Extract the [X, Y] coordinate from the center of the cell holding the provided text.  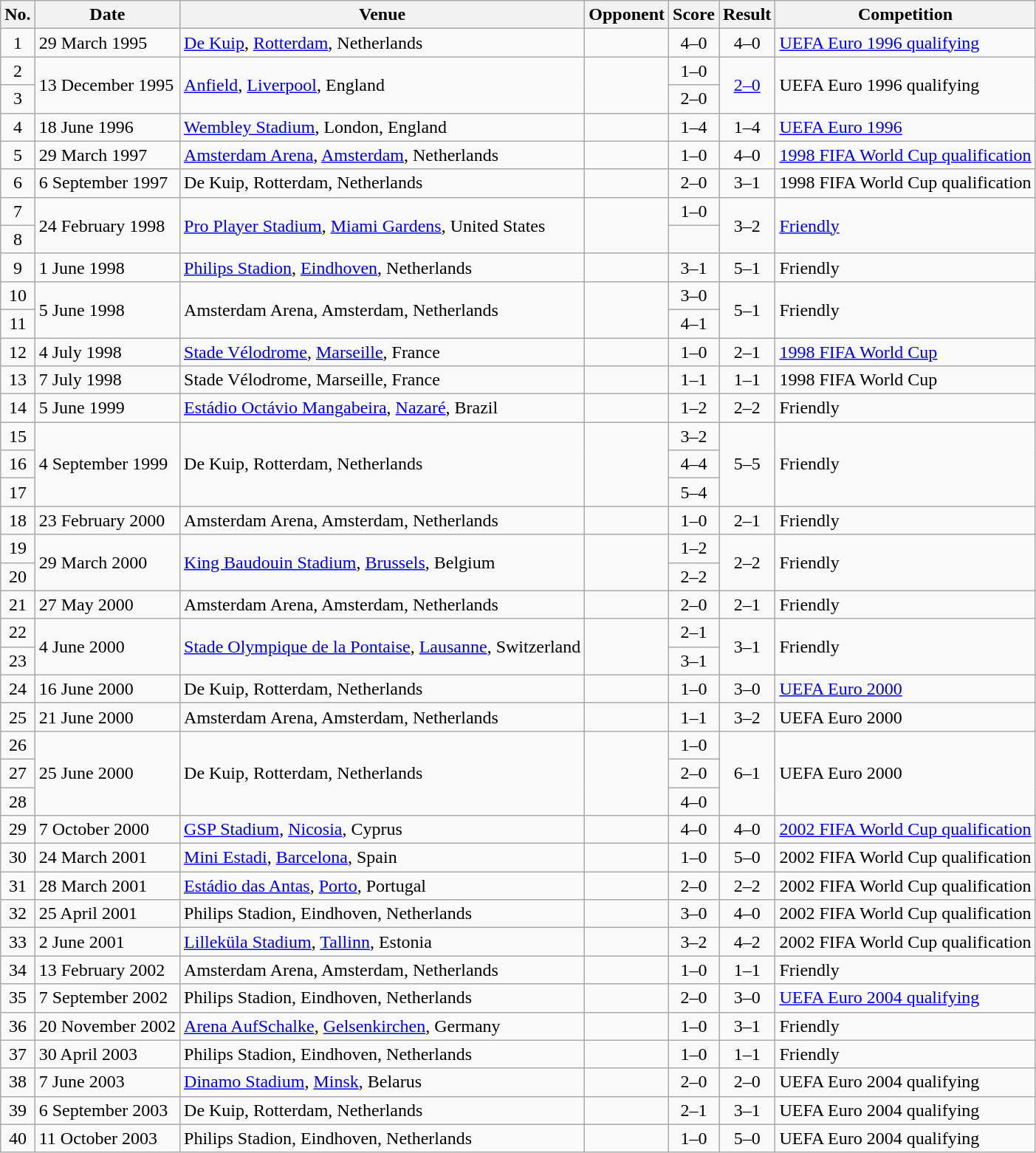
31 [18, 886]
Opponent [627, 15]
17 [18, 492]
5 June 1998 [107, 309]
5 [18, 155]
25 June 2000 [107, 773]
3 [18, 99]
7 [18, 211]
7 July 1998 [107, 380]
13 February 2002 [107, 970]
King Baudouin Stadium, Brussels, Belgium [383, 562]
7 October 2000 [107, 830]
Arena AufSchalke, Gelsenkirchen, Germany [383, 1026]
Mini Estadi, Barcelona, Spain [383, 858]
16 June 2000 [107, 689]
6 September 1997 [107, 183]
11 [18, 323]
26 [18, 745]
18 June 1996 [107, 127]
7 September 2002 [107, 998]
Venue [383, 15]
Estádio das Antas, Porto, Portugal [383, 886]
12 [18, 352]
32 [18, 914]
21 June 2000 [107, 717]
6–1 [747, 773]
10 [18, 295]
40 [18, 1138]
36 [18, 1026]
28 [18, 801]
2 [18, 71]
20 November 2002 [107, 1026]
23 February 2000 [107, 520]
5–5 [747, 464]
Result [747, 15]
6 [18, 183]
20 [18, 576]
30 [18, 858]
35 [18, 998]
8 [18, 239]
22 [18, 633]
11 October 2003 [107, 1138]
Wembley Stadium, London, England [383, 127]
39 [18, 1110]
24 [18, 689]
Score [694, 15]
No. [18, 15]
GSP Stadium, Nicosia, Cyprus [383, 830]
5–4 [694, 492]
38 [18, 1082]
4 [18, 127]
27 May 2000 [107, 605]
13 December 1995 [107, 85]
33 [18, 942]
34 [18, 970]
19 [18, 548]
7 June 2003 [107, 1082]
23 [18, 661]
UEFA Euro 1996 [905, 127]
24 February 1998 [107, 225]
Competition [905, 15]
Estádio Octávio Mangabeira, Nazaré, Brazil [383, 408]
29 March 1997 [107, 155]
4 September 1999 [107, 464]
28 March 2001 [107, 886]
Stade Olympique de la Pontaise, Lausanne, Switzerland [383, 647]
5 June 1999 [107, 408]
29 March 2000 [107, 562]
16 [18, 464]
27 [18, 773]
4–2 [747, 942]
29 [18, 830]
Dinamo Stadium, Minsk, Belarus [383, 1082]
4–4 [694, 464]
15 [18, 436]
29 March 1995 [107, 43]
18 [18, 520]
4–1 [694, 323]
1 June 1998 [107, 267]
25 April 2001 [107, 914]
24 March 2001 [107, 858]
Anfield, Liverpool, England [383, 85]
14 [18, 408]
1 [18, 43]
30 April 2003 [107, 1054]
9 [18, 267]
4 June 2000 [107, 647]
37 [18, 1054]
21 [18, 605]
13 [18, 380]
6 September 2003 [107, 1110]
4 July 1998 [107, 352]
2 June 2001 [107, 942]
Date [107, 15]
25 [18, 717]
Lilleküla Stadium, Tallinn, Estonia [383, 942]
Pro Player Stadium, Miami Gardens, United States [383, 225]
